Search for the cell housing the specified text and yield its [X, Y] center coordinate. 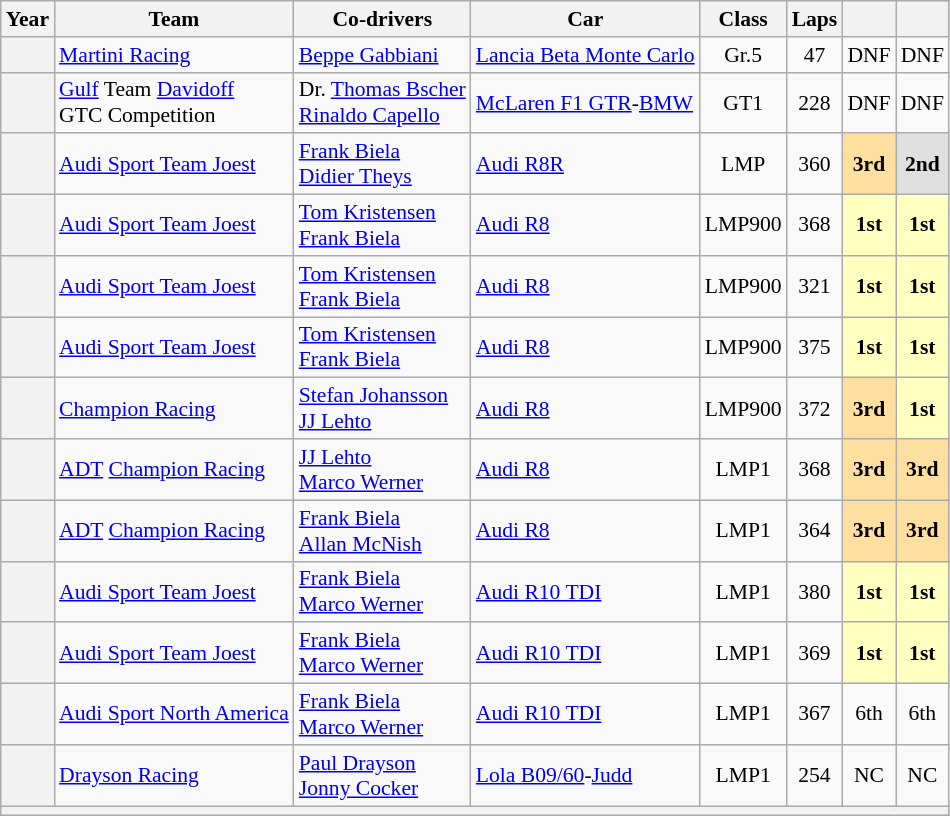
369 [815, 654]
47 [815, 55]
372 [815, 408]
321 [815, 286]
2nd [922, 164]
Frank Biela Didier Theys [382, 164]
GT1 [744, 102]
Beppe Gabbiani [382, 55]
Gulf Team Davidoff GTC Competition [174, 102]
Laps [815, 19]
Gr.5 [744, 55]
254 [815, 776]
Champion Racing [174, 408]
Audi Sport North America [174, 714]
Car [586, 19]
228 [815, 102]
McLaren F1 GTR-BMW [586, 102]
Drayson Racing [174, 776]
Paul Drayson Jonny Cocker [382, 776]
Co-drivers [382, 19]
Lancia Beta Monte Carlo [586, 55]
364 [815, 530]
360 [815, 164]
Martini Racing [174, 55]
Class [744, 19]
LMP [744, 164]
JJ Lehto Marco Werner [382, 470]
Stefan Johansson JJ Lehto [382, 408]
Year [28, 19]
Lola B09/60-Judd [586, 776]
Dr. Thomas Bscher Rinaldo Capello [382, 102]
Team [174, 19]
Frank Biela Allan McNish [382, 530]
375 [815, 348]
367 [815, 714]
Audi R8R [586, 164]
380 [815, 592]
